For the text-containing cell, return its midpoint in [X, Y] coordinate format. 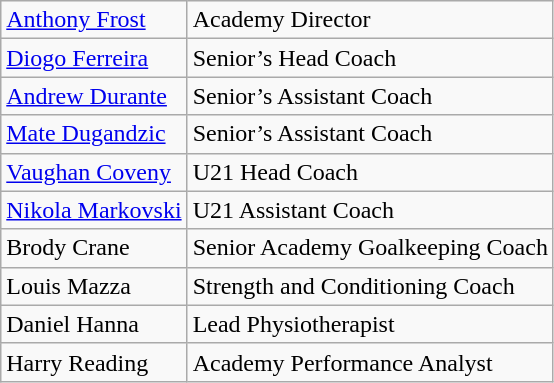
U21 Assistant Coach [370, 210]
Academy Director [370, 20]
Mate Dugandzic [94, 134]
Lead Physiotherapist [370, 324]
Louis Mazza [94, 286]
U21 Head Coach [370, 172]
Senior Academy Goalkeeping Coach [370, 248]
Andrew Durante [94, 96]
Brody Crane [94, 248]
Daniel Hanna [94, 324]
Senior’s Head Coach [370, 58]
Strength and Conditioning Coach [370, 286]
Nikola Markovski [94, 210]
Anthony Frost [94, 20]
Diogo Ferreira [94, 58]
Harry Reading [94, 362]
Academy Performance Analyst [370, 362]
Vaughan Coveny [94, 172]
